Find where the given text appears and provide that cell's center as [X, Y] coordinate. 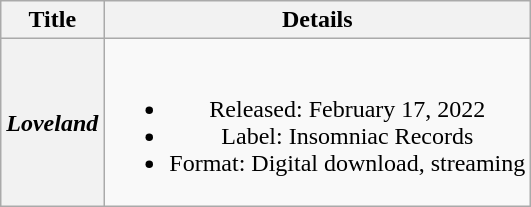
Loveland [52, 122]
Details [318, 20]
Released: February 17, 2022Label: Insomniac RecordsFormat: Digital download, streaming [318, 122]
Title [52, 20]
